For the text-containing cell, return its midpoint in (x, y) coordinate format. 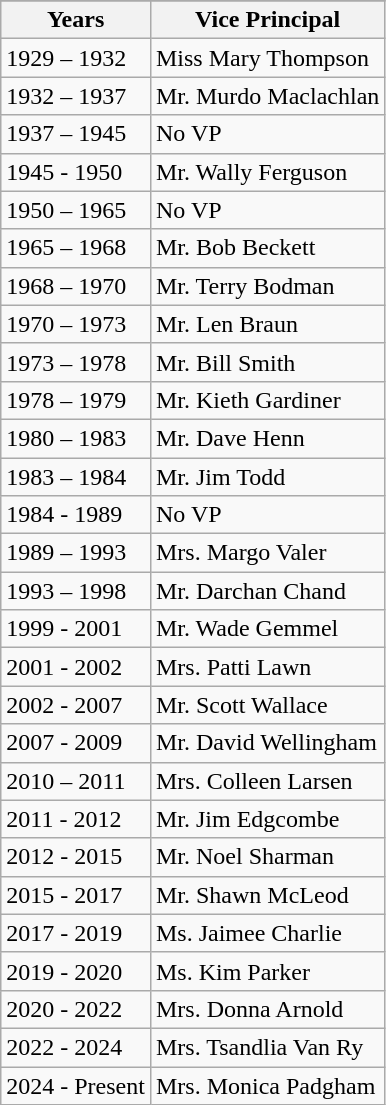
2022 - 2024 (76, 1047)
1984 - 1989 (76, 515)
2015 - 2017 (76, 895)
1945 - 1950 (76, 172)
Mr. Scott Wallace (267, 705)
2019 - 2020 (76, 971)
Mrs. Patti Lawn (267, 667)
Mr. Jim Edgcombe (267, 819)
Mrs. Margo Valer (267, 553)
Mr. Kieth Gardiner (267, 400)
2012 - 2015 (76, 857)
Mrs. Donna Arnold (267, 1009)
Ms. Jaimee Charlie (267, 933)
2010 – 2011 (76, 781)
Mr. Len Braun (267, 324)
2024 - Present (76, 1085)
Mr. Darchan Chand (267, 591)
Mr. Dave Henn (267, 438)
Mr. Bill Smith (267, 362)
Mrs. Tsandlia Van Ry (267, 1047)
2011 - 2012 (76, 819)
1950 – 1965 (76, 210)
1970 – 1973 (76, 324)
Ms. Kim Parker (267, 971)
Mrs. Colleen Larsen (267, 781)
1993 – 1998 (76, 591)
1937 – 1945 (76, 134)
Mr. Wally Ferguson (267, 172)
1973 – 1978 (76, 362)
2020 - 2022 (76, 1009)
1983 – 1984 (76, 477)
1929 – 1932 (76, 58)
Mr. Terry Bodman (267, 286)
1968 – 1970 (76, 286)
Mr. Wade Gemmel (267, 629)
1980 – 1983 (76, 438)
Mr. David Wellingham (267, 743)
1989 – 1993 (76, 553)
Mr. Bob Beckett (267, 248)
1965 – 1968 (76, 248)
Mr. Murdo Maclachlan (267, 96)
1932 – 1937 (76, 96)
Mr. Jim Todd (267, 477)
Mr. Noel Sharman (267, 857)
1978 – 1979 (76, 400)
2017 - 2019 (76, 933)
2007 - 2009 (76, 743)
Mrs. Monica Padgham (267, 1085)
Miss Mary Thompson (267, 58)
2001 - 2002 (76, 667)
Years (76, 20)
Vice Principal (267, 20)
Mr. Shawn McLeod (267, 895)
1999 - 2001 (76, 629)
2002 - 2007 (76, 705)
